Scan for the cell matching the given text and deliver its (x, y) coordinate at center. 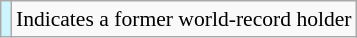
Indicates a former world-record holder (184, 19)
